Return the (X, Y) coordinate for the center point of the cell that contains the specified text.  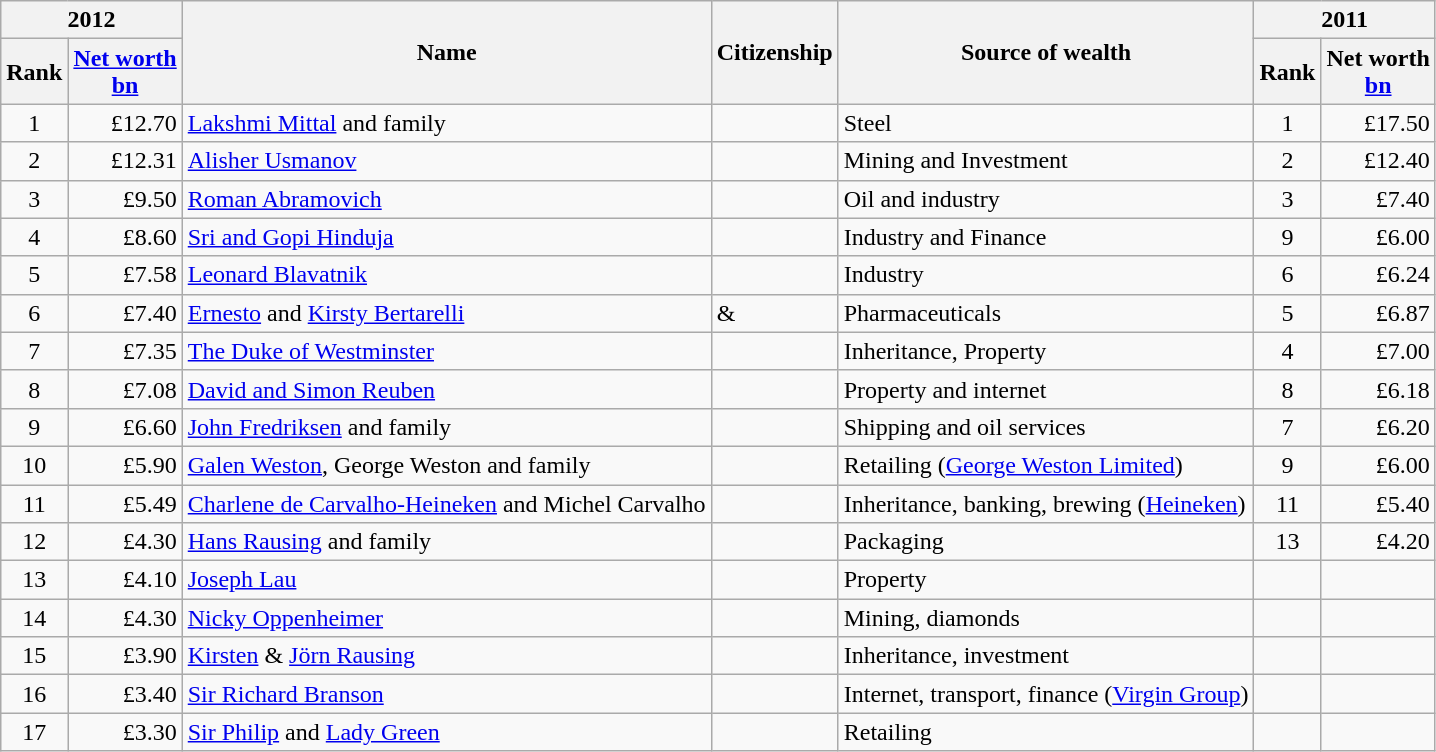
£6.24 (1378, 275)
£6.20 (1378, 427)
£4.20 (1378, 542)
14 (34, 618)
Pharmaceuticals (1046, 313)
£6.87 (1378, 313)
Inheritance, Property (1046, 351)
2011 (1344, 20)
£6.60 (125, 427)
Inheritance, banking, brewing (Heineken) (1046, 503)
£7.58 (125, 275)
Property and internet (1046, 389)
Steel (1046, 123)
£3.30 (125, 732)
£7.00 (1378, 351)
£4.10 (125, 580)
£6.18 (1378, 389)
Industry and Finance (1046, 237)
Hans Rausing and family (446, 542)
The Duke of Westminster (446, 351)
Packaging (1046, 542)
Roman Abramovich (446, 199)
£12.31 (125, 161)
Mining, diamonds (1046, 618)
Sir Philip and Lady Green (446, 732)
Sir Richard Branson (446, 694)
Mining and Investment (1046, 161)
Internet, transport, finance (Virgin Group) (1046, 694)
12 (34, 542)
Ernesto and Kirsty Bertarelli (446, 313)
Oil and industry (1046, 199)
& (774, 313)
Citizenship (774, 52)
16 (34, 694)
Name (446, 52)
£5.90 (125, 465)
17 (34, 732)
Nicky Oppenheimer (446, 618)
Retailing (1046, 732)
Charlene de Carvalho-Heineken and Michel Carvalho (446, 503)
Alisher Usmanov (446, 161)
Source of wealth (1046, 52)
Leonard Blavatnik (446, 275)
£9.50 (125, 199)
15 (34, 656)
Retailing (George Weston Limited) (1046, 465)
Industry (1046, 275)
Kirsten & Jörn Rausing (446, 656)
Sri and Gopi Hinduja (446, 237)
Shipping and oil services (1046, 427)
£12.40 (1378, 161)
£3.90 (125, 656)
£8.60 (125, 237)
£3.40 (125, 694)
2012 (92, 20)
Galen Weston, George Weston and family (446, 465)
£17.50 (1378, 123)
David and Simon Reuben (446, 389)
10 (34, 465)
£5.49 (125, 503)
£5.40 (1378, 503)
John Fredriksen and family (446, 427)
£7.08 (125, 389)
Lakshmi Mittal and family (446, 123)
Inheritance, investment (1046, 656)
Joseph Lau (446, 580)
£7.35 (125, 351)
£12.70 (125, 123)
Property (1046, 580)
